For the text-containing cell, return its midpoint in (x, y) coordinate format. 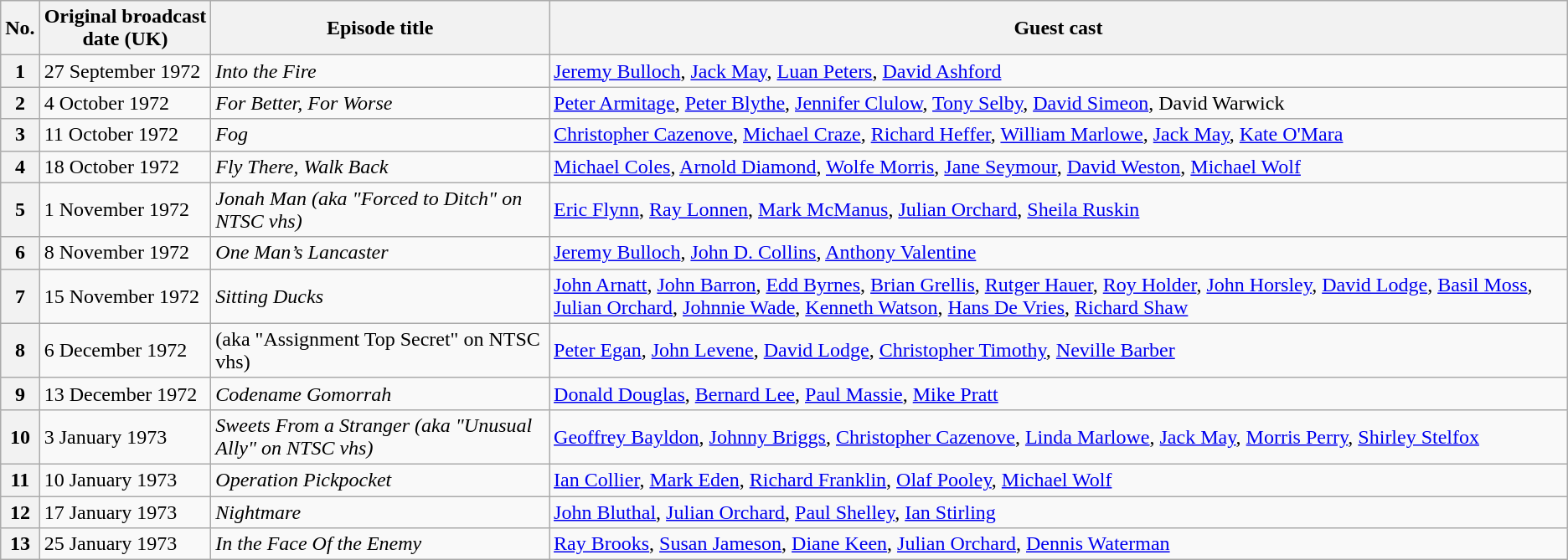
25 January 1973 (126, 544)
2 (20, 103)
(aka "Assignment Top Secret" on NTSC vhs) (380, 350)
Episode title (380, 28)
8 November 1972 (126, 253)
13 December 1972 (126, 393)
Sitting Ducks (380, 296)
Jeremy Bulloch, Jack May, Luan Peters, David Ashford (1059, 71)
Into the Fire (380, 71)
John Bluthal, Julian Orchard, Paul Shelley, Ian Stirling (1059, 511)
Peter Egan, John Levene, David Lodge, Christopher Timothy, Neville Barber (1059, 350)
1 November 1972 (126, 209)
3 (20, 135)
Sweets From a Stranger (aka "Unusual Ally" on NTSC vhs) (380, 437)
One Man’s Lancaster (380, 253)
4 October 1972 (126, 103)
15 November 1972 (126, 296)
7 (20, 296)
3 January 1973 (126, 437)
13 (20, 544)
Jonah Man (aka "Forced to Ditch" on NTSC vhs) (380, 209)
Christopher Cazenove, Michael Craze, Richard Heffer, William Marlowe, Jack May, Kate O'Mara (1059, 135)
18 October 1972 (126, 167)
10 January 1973 (126, 480)
Codename Gomorrah (380, 393)
Guest cast (1059, 28)
Operation Pickpocket (380, 480)
Original broadcastdate (UK) (126, 28)
10 (20, 437)
Ian Collier, Mark Eden, Richard Franklin, Olaf Pooley, Michael Wolf (1059, 480)
12 (20, 511)
No. (20, 28)
9 (20, 393)
In the Face Of the Enemy (380, 544)
Fog (380, 135)
11 October 1972 (126, 135)
6 (20, 253)
Peter Armitage, Peter Blythe, Jennifer Clulow, Tony Selby, David Simeon, David Warwick (1059, 103)
Ray Brooks, Susan Jameson, Diane Keen, Julian Orchard, Dennis Waterman (1059, 544)
11 (20, 480)
Donald Douglas, Bernard Lee, Paul Massie, Mike Pratt (1059, 393)
Geoffrey Bayldon, Johnny Briggs, Christopher Cazenove, Linda Marlowe, Jack May, Morris Perry, Shirley Stelfox (1059, 437)
6 December 1972 (126, 350)
Nightmare (380, 511)
5 (20, 209)
27 September 1972 (126, 71)
17 January 1973 (126, 511)
Fly There, Walk Back (380, 167)
Michael Coles, Arnold Diamond, Wolfe Morris, Jane Seymour, David Weston, Michael Wolf (1059, 167)
Jeremy Bulloch, John D. Collins, Anthony Valentine (1059, 253)
Eric Flynn, Ray Lonnen, Mark McManus, Julian Orchard, Sheila Ruskin (1059, 209)
1 (20, 71)
For Better, For Worse (380, 103)
4 (20, 167)
8 (20, 350)
